Extract the (x, y) coordinate from the center of the cell holding the provided text.  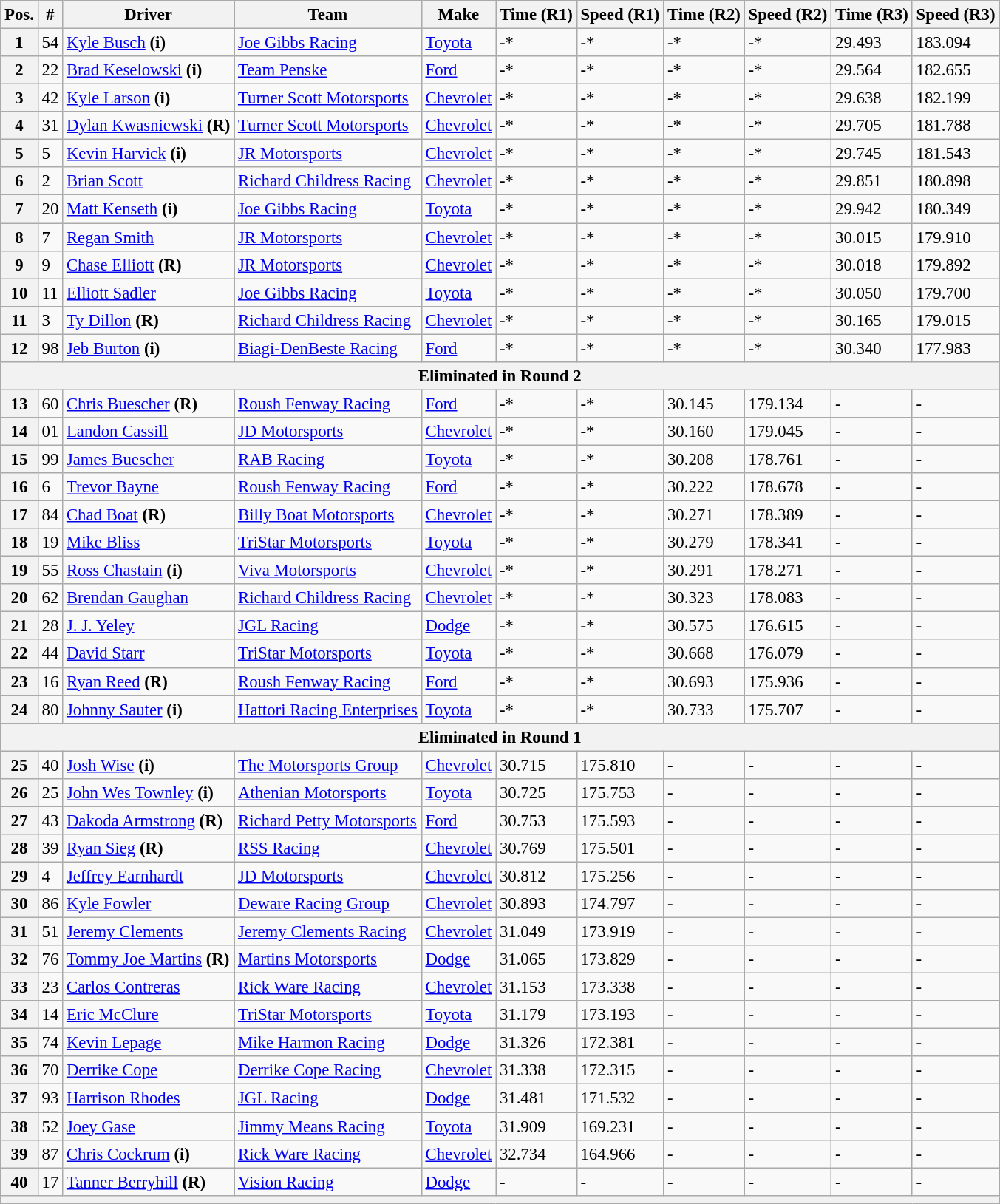
182.199 (956, 98)
30.340 (872, 348)
Mike Bliss (149, 543)
Team (328, 15)
Trevor Bayne (149, 487)
30.812 (537, 876)
30.893 (537, 904)
179.700 (956, 293)
31.049 (537, 932)
31.481 (537, 1098)
178.341 (788, 543)
Ross Chastain (i) (149, 571)
30.018 (872, 265)
52 (50, 1126)
175.593 (620, 820)
180.898 (956, 181)
Ty Dillon (R) (149, 320)
30.693 (704, 681)
21 (19, 626)
18 (19, 543)
175.810 (620, 765)
164.966 (620, 1154)
54 (50, 43)
80 (50, 710)
86 (50, 904)
Jeremy Clements (149, 932)
Deware Racing Group (328, 904)
31.326 (537, 1043)
26 (19, 793)
87 (50, 1154)
Joey Gase (149, 1126)
74 (50, 1043)
Eliminated in Round 2 (500, 376)
Speed (R1) (620, 15)
Jeremy Clements Racing (328, 932)
30.279 (704, 543)
Viva Motorsports (328, 571)
37 (19, 1098)
10 (19, 293)
12 (19, 348)
176.079 (788, 654)
98 (50, 348)
Martins Motorsports (328, 959)
175.256 (620, 876)
182.655 (956, 70)
99 (50, 459)
183.094 (956, 43)
Derrike Cope (149, 1071)
178.389 (788, 515)
Chris Cockrum (i) (149, 1154)
Kyle Larson (i) (149, 98)
30.145 (704, 404)
Josh Wise (i) (149, 765)
01 (50, 432)
43 (50, 820)
Eliminated in Round 1 (500, 737)
93 (50, 1098)
29.638 (872, 98)
Kevin Harvick (i) (149, 154)
RAB Racing (328, 459)
30.160 (704, 432)
Tanner Berryhill (R) (149, 1182)
J. J. Yeley (149, 626)
30.725 (537, 793)
30.222 (704, 487)
8 (19, 237)
Harrison Rhodes (149, 1098)
Dylan Kwasniewski (R) (149, 126)
Athenian Motorsports (328, 793)
Kevin Lepage (149, 1043)
173.919 (620, 932)
Eric McClure (149, 1015)
Dakoda Armstrong (R) (149, 820)
Vision Racing (328, 1182)
Matt Kenseth (i) (149, 209)
29 (19, 876)
175.936 (788, 681)
The Motorsports Group (328, 765)
173.338 (620, 987)
1 (19, 43)
29.493 (872, 43)
55 (50, 571)
Billy Boat Motorsports (328, 515)
Jeb Burton (i) (149, 348)
Brendan Gaughan (149, 598)
27 (19, 820)
Ryan Sieg (R) (149, 848)
30.208 (704, 459)
Driver (149, 15)
31.153 (537, 987)
30.015 (872, 237)
35 (19, 1043)
Jimmy Means Racing (328, 1126)
31.065 (537, 959)
Mike Harmon Racing (328, 1043)
24 (19, 710)
32.734 (537, 1154)
177.983 (956, 348)
60 (50, 404)
178.083 (788, 598)
Chad Boat (R) (149, 515)
169.231 (620, 1126)
29.564 (872, 70)
30.668 (704, 654)
Chris Buescher (R) (149, 404)
175.753 (620, 793)
172.381 (620, 1043)
30.323 (704, 598)
Kyle Busch (i) (149, 43)
62 (50, 598)
Time (R3) (872, 15)
James Buescher (149, 459)
175.707 (788, 710)
181.543 (956, 154)
Hattori Racing Enterprises (328, 710)
Speed (R2) (788, 15)
173.829 (620, 959)
Regan Smith (149, 237)
181.788 (956, 126)
38 (19, 1126)
Speed (R3) (956, 15)
176.615 (788, 626)
29.705 (872, 126)
29.942 (872, 209)
179.134 (788, 404)
Johnny Sauter (i) (149, 710)
36 (19, 1071)
# (50, 15)
31.338 (537, 1071)
179.045 (788, 432)
172.315 (620, 1071)
30.271 (704, 515)
Richard Petty Motorsports (328, 820)
180.349 (956, 209)
Jeffrey Earnhardt (149, 876)
33 (19, 987)
30.753 (537, 820)
178.678 (788, 487)
175.501 (620, 848)
15 (19, 459)
179.892 (956, 265)
179.910 (956, 237)
Derrike Cope Racing (328, 1071)
Biagi-DenBeste Racing (328, 348)
70 (50, 1071)
Chase Elliott (R) (149, 265)
174.797 (620, 904)
Tommy Joe Martins (R) (149, 959)
30.291 (704, 571)
30.733 (704, 710)
179.015 (956, 320)
Landon Cassill (149, 432)
30.769 (537, 848)
Elliott Sadler (149, 293)
Pos. (19, 15)
Make (458, 15)
29.745 (872, 154)
30.050 (872, 293)
44 (50, 654)
171.532 (620, 1098)
30.715 (537, 765)
RSS Racing (328, 848)
Time (R1) (537, 15)
Time (R2) (704, 15)
173.193 (620, 1015)
31.179 (537, 1015)
13 (19, 404)
John Wes Townley (i) (149, 793)
Team Penske (328, 70)
42 (50, 98)
30.165 (872, 320)
84 (50, 515)
30.575 (704, 626)
31.909 (537, 1126)
32 (19, 959)
Brian Scott (149, 181)
Carlos Contreras (149, 987)
David Starr (149, 654)
51 (50, 932)
178.761 (788, 459)
76 (50, 959)
Kyle Fowler (149, 904)
34 (19, 1015)
29.851 (872, 181)
178.271 (788, 571)
30 (19, 904)
Brad Keselowski (i) (149, 70)
Ryan Reed (R) (149, 681)
